Scan for the cell matching the given text and deliver its [x, y] coordinate at center. 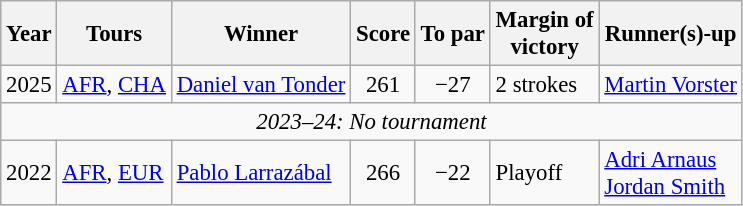
Tours [114, 34]
Martin Vorster [670, 85]
Margin ofvictory [544, 34]
Pablo Larrazábal [260, 174]
261 [384, 85]
2023–24: No tournament [372, 122]
Adri Arnaus Jordan Smith [670, 174]
2 strokes [544, 85]
266 [384, 174]
Score [384, 34]
To par [452, 34]
2022 [29, 174]
−22 [452, 174]
Playoff [544, 174]
AFR, EUR [114, 174]
2025 [29, 85]
Winner [260, 34]
AFR, CHA [114, 85]
−27 [452, 85]
Runner(s)-up [670, 34]
Year [29, 34]
Daniel van Tonder [260, 85]
